Return (X, Y) of the center of cell containing provided text 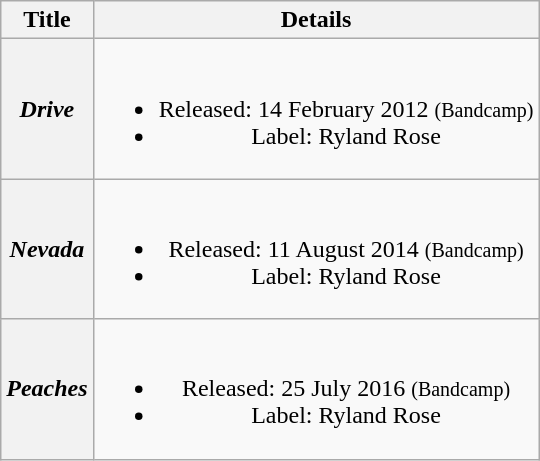
Nevada (47, 249)
Peaches (47, 389)
Title (47, 20)
Details (316, 20)
Released: 11 August 2014 (Bandcamp)Label: Ryland Rose (316, 249)
Released: 25 July 2016 (Bandcamp)Label: Ryland Rose (316, 389)
Released: 14 February 2012 (Bandcamp)Label: Ryland Rose (316, 109)
Drive (47, 109)
